Extract the [x, y] coordinate from the center of the cell holding the provided text.  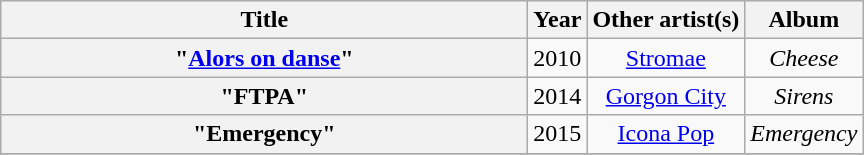
Year [558, 20]
2015 [558, 134]
Gorgon City [666, 96]
"Alors on danse" [264, 58]
Album [804, 20]
Sirens [804, 96]
"FTPA" [264, 96]
2010 [558, 58]
2014 [558, 96]
Cheese [804, 58]
Emergency [804, 134]
Icona Pop [666, 134]
Other artist(s) [666, 20]
"Emergency" [264, 134]
Stromae [666, 58]
Title [264, 20]
